Output the [X, Y] coordinate of the center of the cell containing the given text.  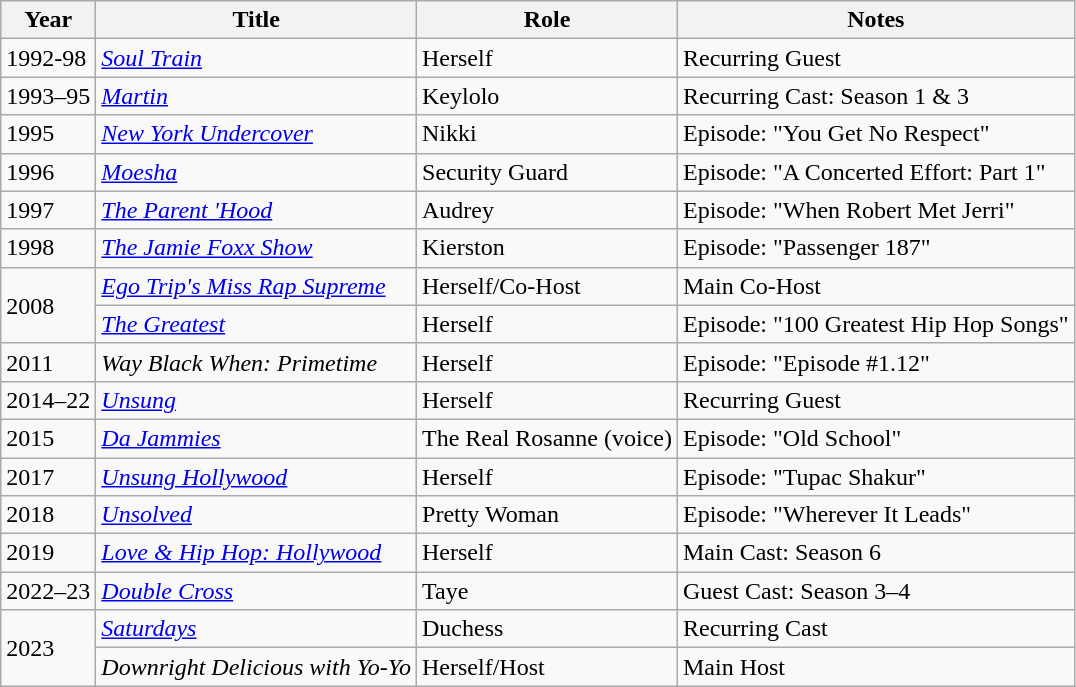
Martin [256, 96]
Role [548, 20]
Double Cross [256, 591]
Episode: "You Get No Respect" [876, 134]
Moesha [256, 172]
Recurring Cast [876, 629]
2015 [48, 438]
The Jamie Foxx Show [256, 248]
1995 [48, 134]
Main Cast: Season 6 [876, 553]
1993–95 [48, 96]
1998 [48, 248]
1996 [48, 172]
Kierston [548, 248]
Keylolo [548, 96]
2014–22 [48, 400]
Year [48, 20]
2008 [48, 305]
New York Undercover [256, 134]
Way Black When: Primetime [256, 362]
Main Host [876, 667]
Taye [548, 591]
Herself/Host [548, 667]
2011 [48, 362]
Episode: "When Robert Met Jerri" [876, 210]
1997 [48, 210]
The Greatest [256, 324]
Duchess [548, 629]
2017 [48, 477]
2019 [48, 553]
Episode: "Passenger 187" [876, 248]
Ego Trip's Miss Rap Supreme [256, 286]
Love & Hip Hop: Hollywood [256, 553]
Recurring Cast: Season 1 & 3 [876, 96]
Unsung Hollywood [256, 477]
2022–23 [48, 591]
Title [256, 20]
Unsung [256, 400]
Unsolved [256, 515]
Pretty Woman [548, 515]
Episode: "100 Greatest Hip Hop Songs" [876, 324]
Security Guard [548, 172]
Audrey [548, 210]
Herself/Co-Host [548, 286]
The Parent 'Hood [256, 210]
1992-98 [48, 58]
Soul Train [256, 58]
Downright Delicious with Yo-Yo [256, 667]
2023 [48, 648]
The Real Rosanne (voice) [548, 438]
Main Co-Host [876, 286]
Da Jammies [256, 438]
Episode: "A Concerted Effort: Part 1" [876, 172]
2018 [48, 515]
Saturdays [256, 629]
Notes [876, 20]
Episode: "Tupac Shakur" [876, 477]
Episode: "Wherever It Leads" [876, 515]
Nikki [548, 134]
Episode: "Old School" [876, 438]
Episode: "Episode #1.12" [876, 362]
Guest Cast: Season 3–4 [876, 591]
